Identify which cell holds the provided text, then report its (x, y) central coordinate. 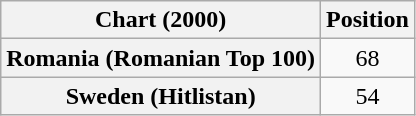
Chart (2000) (161, 20)
Position (368, 20)
Sweden (Hitlistan) (161, 96)
54 (368, 96)
68 (368, 58)
Romania (Romanian Top 100) (161, 58)
